Provide the (X, Y) coordinate of the cell's center where the given text is located.  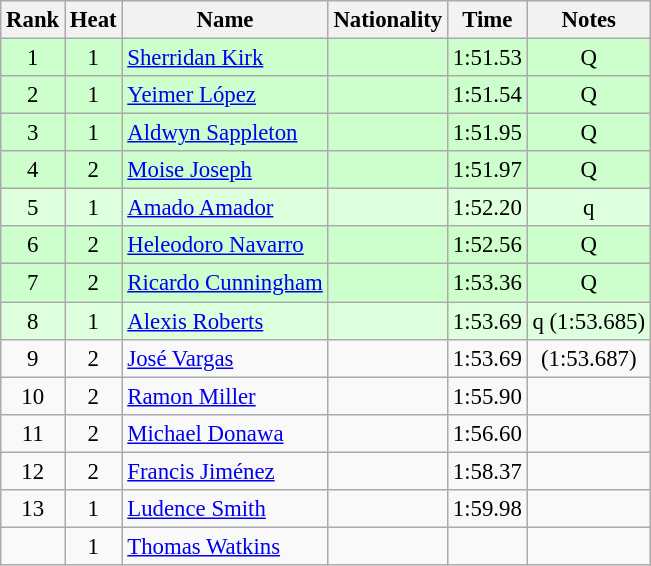
q (588, 208)
1:52.56 (488, 245)
1:55.90 (488, 396)
(1:53.687) (588, 358)
Ludence Smith (225, 509)
1:51.97 (488, 170)
Notes (588, 20)
12 (33, 471)
Time (488, 20)
Amado Amador (225, 208)
Rank (33, 20)
q (1:53.685) (588, 321)
1:51.54 (488, 95)
5 (33, 208)
1:52.20 (488, 208)
11 (33, 433)
1:51.95 (488, 133)
Moise Joseph (225, 170)
Thomas Watkins (225, 546)
Heat (94, 20)
Yeimer López (225, 95)
10 (33, 396)
9 (33, 358)
Nationality (388, 20)
4 (33, 170)
Francis Jiménez (225, 471)
8 (33, 321)
1:51.53 (488, 58)
Name (225, 20)
Alexis Roberts (225, 321)
Sherridan Kirk (225, 58)
1:56.60 (488, 433)
6 (33, 245)
7 (33, 283)
1:59.98 (488, 509)
José Vargas (225, 358)
3 (33, 133)
Ramon Miller (225, 396)
1:58.37 (488, 471)
Ricardo Cunningham (225, 283)
13 (33, 509)
Heleodoro Navarro (225, 245)
Aldwyn Sappleton (225, 133)
1:53.36 (488, 283)
Michael Donawa (225, 433)
